Identify which cell holds the provided text, then report its [x, y] central coordinate. 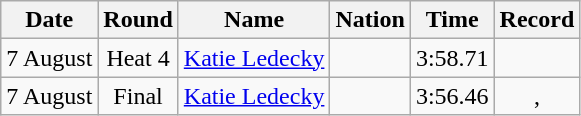
, [537, 96]
Time [452, 20]
3:56.46 [452, 96]
Nation [370, 20]
Heat 4 [138, 58]
Name [254, 20]
Final [138, 96]
Round [138, 20]
Record [537, 20]
Date [50, 20]
3:58.71 [452, 58]
